Extract the [x, y] coordinate from the center of the cell holding the provided text.  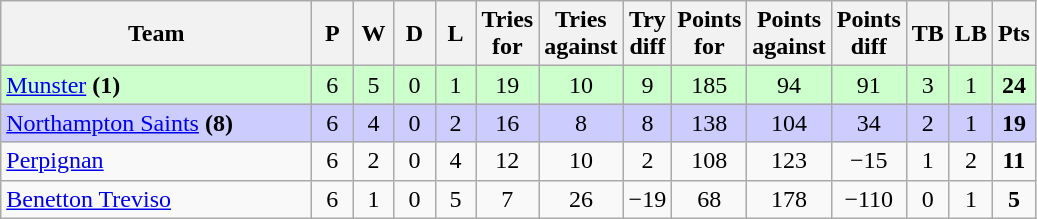
138 [710, 123]
12 [508, 161]
16 [508, 123]
91 [868, 85]
−110 [868, 199]
123 [789, 161]
68 [710, 199]
Try diff [648, 34]
7 [508, 199]
Points diff [868, 34]
Tries for [508, 34]
TB [928, 34]
94 [789, 85]
Northampton Saints (8) [156, 123]
Munster (1) [156, 85]
3 [928, 85]
L [456, 34]
Perpignan [156, 161]
D [414, 34]
Pts [1014, 34]
P [332, 34]
104 [789, 123]
Points for [710, 34]
W [374, 34]
−15 [868, 161]
178 [789, 199]
Team [156, 34]
Tries against [581, 34]
24 [1014, 85]
108 [710, 161]
Benetton Treviso [156, 199]
−19 [648, 199]
26 [581, 199]
Points against [789, 34]
11 [1014, 161]
185 [710, 85]
LB [970, 34]
34 [868, 123]
9 [648, 85]
